Pinpoint the cell where the given text exists, returning its [x, y] midpoint coordinate. 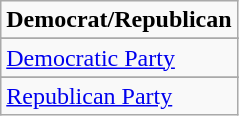
Republican Party [119, 96]
Democrat/Republican [119, 20]
Democratic Party [119, 58]
